Capture the cell that displays the provided text and extract its (X, Y) central coordinate. 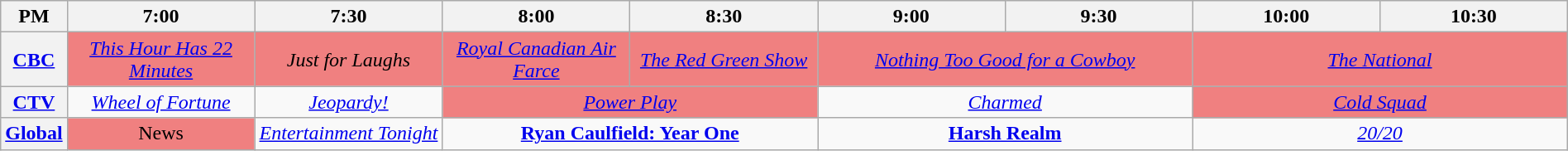
Royal Canadian Air Farce (536, 60)
Charmed (1006, 102)
CTV (34, 102)
Just for Laughs (349, 60)
10:00 (1287, 17)
8:00 (536, 17)
7:30 (349, 17)
Entertainment Tonight (349, 134)
Wheel of Fortune (160, 102)
Ryan Caulfield: Year One (630, 134)
PM (34, 17)
CBC (34, 60)
7:00 (160, 17)
9:00 (911, 17)
The Red Green Show (724, 60)
20/20 (1379, 134)
Cold Squad (1379, 102)
Global (34, 134)
News (160, 134)
Harsh Realm (1006, 134)
Nothing Too Good for a Cowboy (1006, 60)
The National (1379, 60)
This Hour Has 22 Minutes (160, 60)
Power Play (630, 102)
8:30 (724, 17)
9:30 (1098, 17)
10:30 (1474, 17)
Jeopardy! (349, 102)
